Find where the given text appears and provide that cell's center as (X, Y) coordinate. 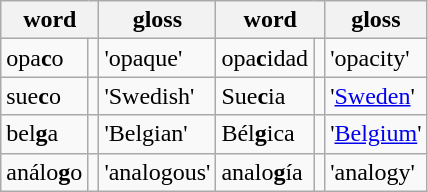
'opacity' (376, 58)
'analogy' (376, 172)
belga (44, 134)
'analogous' (158, 172)
'Belgium' (376, 134)
sueco (44, 96)
'opaque' (158, 58)
opacidad (265, 58)
Suecia (265, 96)
Bélgica (265, 134)
analogía (265, 172)
'Belgian' (158, 134)
análogo (44, 172)
'Sweden' (376, 96)
'Swedish' (158, 96)
opaco (44, 58)
